For the text-containing cell, return its midpoint in [X, Y] coordinate format. 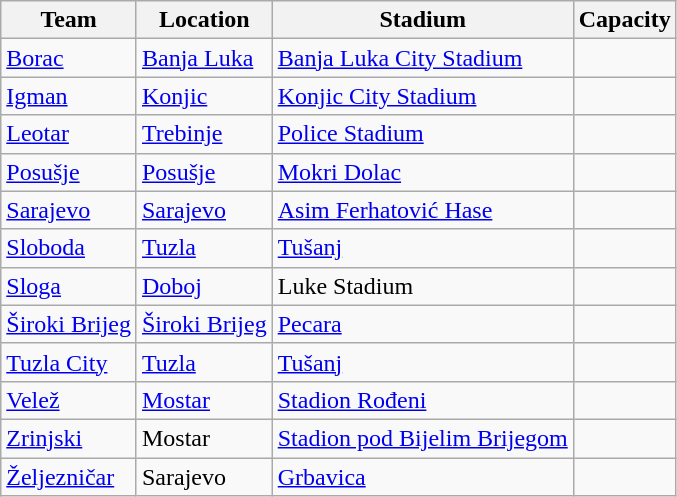
Trebinje [204, 134]
Team [69, 20]
Velež [69, 400]
Tuzla City [69, 362]
Leotar [69, 134]
Location [204, 20]
Igman [69, 96]
Sloga [69, 286]
Pecara [422, 324]
Luke Stadium [422, 286]
Asim Ferhatović Hase [422, 210]
Mokri Dolac [422, 172]
Banja Luka [204, 58]
Capacity [624, 20]
Stadion pod Bijelim Brijegom [422, 438]
Zrinjski [69, 438]
Doboj [204, 286]
Konjic City Stadium [422, 96]
Stadium [422, 20]
Borac [69, 58]
Sloboda [69, 248]
Željezničar [69, 477]
Stadion Rođeni [422, 400]
Banja Luka City Stadium [422, 58]
Konjic [204, 96]
Grbavica [422, 477]
Police Stadium [422, 134]
